Determine the (X, Y) coordinate at the center of the cell enclosing the given text.  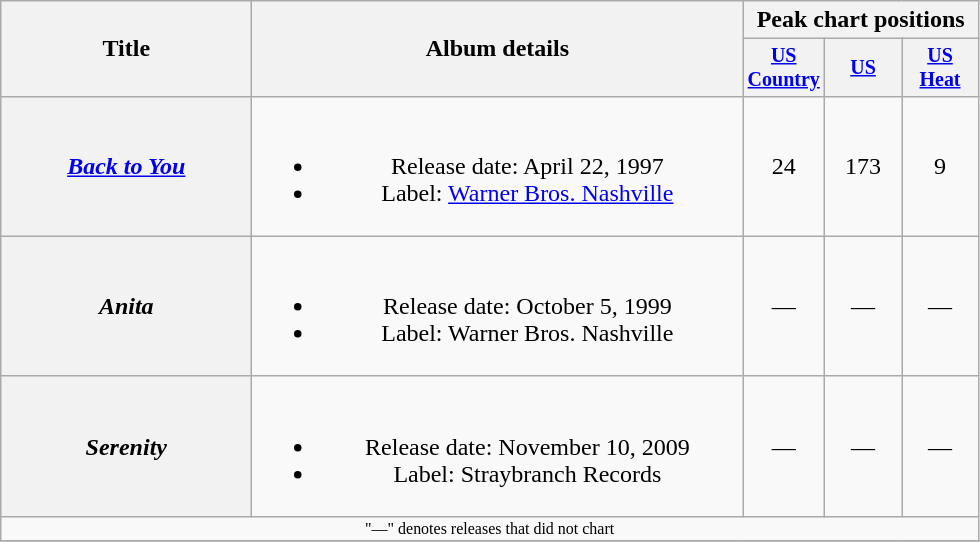
Anita (126, 306)
Back to You (126, 166)
Release date: October 5, 1999Label: Warner Bros. Nashville (498, 306)
Title (126, 49)
USHeat (940, 68)
Serenity (126, 446)
Release date: April 22, 1997Label: Warner Bros. Nashville (498, 166)
"—" denotes releases that did not chart (490, 528)
Album details (498, 49)
9 (940, 166)
US Country (784, 68)
Release date: November 10, 2009Label: Straybranch Records (498, 446)
173 (864, 166)
Peak chart positions (861, 20)
24 (784, 166)
US (864, 68)
